For the text-containing cell, return its midpoint in [X, Y] coordinate format. 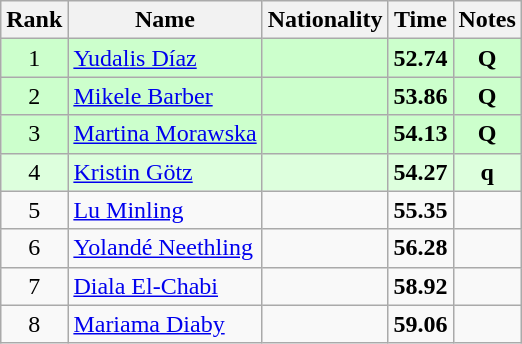
Kristin Götz [165, 172]
2 [34, 96]
5 [34, 210]
58.92 [420, 286]
59.06 [420, 324]
56.28 [420, 248]
1 [34, 58]
3 [34, 134]
Yolandé Neethling [165, 248]
8 [34, 324]
54.27 [420, 172]
6 [34, 248]
Name [165, 20]
Time [420, 20]
55.35 [420, 210]
54.13 [420, 134]
Martina Morawska [165, 134]
Mikele Barber [165, 96]
Mariama Diaby [165, 324]
52.74 [420, 58]
7 [34, 286]
Notes [487, 20]
q [487, 172]
Yudalis Díaz [165, 58]
Nationality [325, 20]
Lu Minling [165, 210]
53.86 [420, 96]
4 [34, 172]
Diala El-Chabi [165, 286]
Rank [34, 20]
